Locate the cell with the specified text and output its (X, Y) center coordinate. 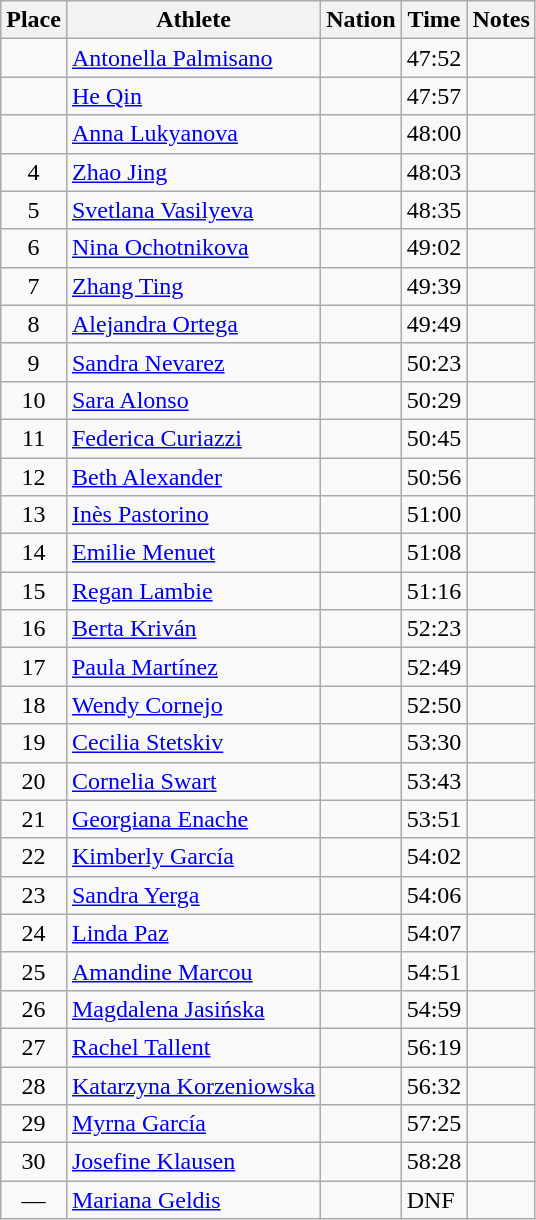
Cecilia Stetskiv (193, 743)
51:08 (434, 553)
51:16 (434, 591)
47:57 (434, 96)
12 (34, 477)
Sandra Nevarez (193, 362)
21 (34, 819)
54:07 (434, 933)
54:59 (434, 1009)
Time (434, 20)
7 (34, 286)
49:02 (434, 248)
13 (34, 515)
14 (34, 553)
57:25 (434, 1124)
Antonella Palmisano (193, 58)
Josefine Klausen (193, 1162)
50:23 (434, 362)
47:52 (434, 58)
54:06 (434, 895)
22 (34, 857)
56:32 (434, 1085)
54:51 (434, 971)
53:51 (434, 819)
48:03 (434, 172)
Beth Alexander (193, 477)
18 (34, 705)
Alejandra Ortega (193, 324)
He Qin (193, 96)
27 (34, 1047)
Nina Ochotnikova (193, 248)
Nation (361, 20)
Katarzyna Korzeniowska (193, 1085)
Svetlana Vasilyeva (193, 210)
50:29 (434, 400)
23 (34, 895)
Anna Lukyanova (193, 134)
Magdalena Jasińska (193, 1009)
52:49 (434, 667)
Place (34, 20)
Wendy Cornejo (193, 705)
29 (34, 1124)
20 (34, 781)
Paula Martínez (193, 667)
30 (34, 1162)
Sandra Yerga (193, 895)
9 (34, 362)
51:00 (434, 515)
49:49 (434, 324)
— (34, 1200)
49:39 (434, 286)
48:00 (434, 134)
Inès Pastorino (193, 515)
10 (34, 400)
Georgiana Enache (193, 819)
50:45 (434, 438)
Rachel Tallent (193, 1047)
4 (34, 172)
16 (34, 629)
5 (34, 210)
28 (34, 1085)
Emilie Menuet (193, 553)
Mariana Geldis (193, 1200)
52:23 (434, 629)
26 (34, 1009)
24 (34, 933)
Athlete (193, 20)
Notes (501, 20)
Zhao Jing (193, 172)
56:19 (434, 1047)
50:56 (434, 477)
58:28 (434, 1162)
Amandine Marcou (193, 971)
8 (34, 324)
53:43 (434, 781)
25 (34, 971)
Berta Kriván (193, 629)
11 (34, 438)
Regan Lambie (193, 591)
Kimberly García (193, 857)
19 (34, 743)
54:02 (434, 857)
Cornelia Swart (193, 781)
48:35 (434, 210)
Linda Paz (193, 933)
15 (34, 591)
6 (34, 248)
Federica Curiazzi (193, 438)
Zhang Ting (193, 286)
53:30 (434, 743)
52:50 (434, 705)
Myrna García (193, 1124)
DNF (434, 1200)
Sara Alonso (193, 400)
17 (34, 667)
